Output the (x, y) coordinate of the center of the cell containing the given text.  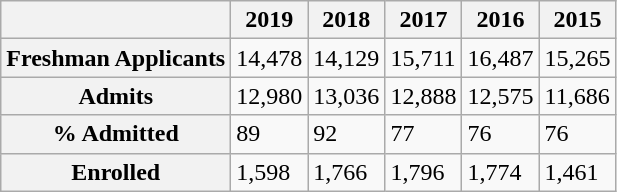
1,774 (500, 172)
Admits (116, 96)
89 (270, 134)
% Admitted (116, 134)
1,598 (270, 172)
12,888 (424, 96)
12,575 (500, 96)
1,766 (346, 172)
2017 (424, 20)
16,487 (500, 58)
Enrolled (116, 172)
2016 (500, 20)
14,129 (346, 58)
13,036 (346, 96)
15,711 (424, 58)
12,980 (270, 96)
15,265 (578, 58)
11,686 (578, 96)
Freshman Applicants (116, 58)
1,461 (578, 172)
14,478 (270, 58)
92 (346, 134)
2019 (270, 20)
2018 (346, 20)
77 (424, 134)
2015 (578, 20)
1,796 (424, 172)
